Output the [x, y] coordinate of the center of the cell containing the given text.  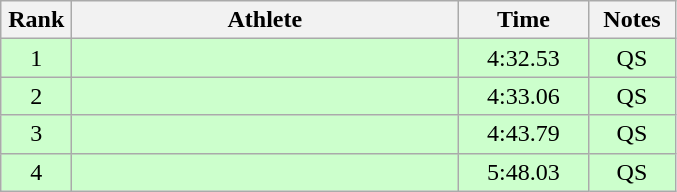
4:43.79 [524, 134]
2 [36, 96]
Rank [36, 20]
Athlete [265, 20]
Notes [632, 20]
4:32.53 [524, 58]
4 [36, 172]
3 [36, 134]
4:33.06 [524, 96]
5:48.03 [524, 172]
1 [36, 58]
Time [524, 20]
